Return [X, Y] of the center of cell containing provided text 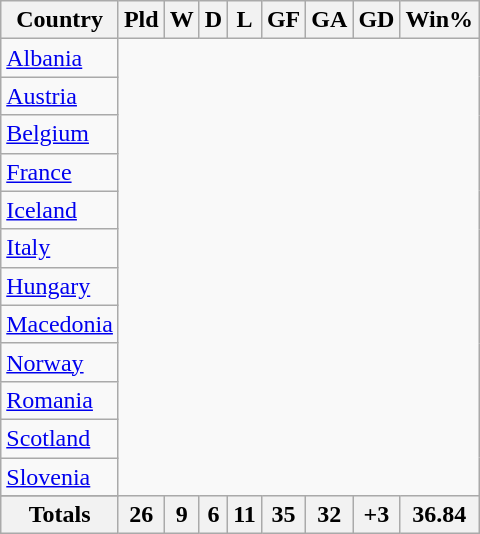
L [245, 20]
36.84 [440, 515]
+3 [376, 515]
GF [283, 20]
W [182, 20]
Macedonia [60, 324]
Albania [60, 58]
GA [330, 20]
Hungary [60, 286]
Totals [60, 515]
D [213, 20]
Norway [60, 362]
Italy [60, 248]
11 [245, 515]
GD [376, 20]
32 [330, 515]
35 [283, 515]
Austria [60, 96]
Iceland [60, 210]
Belgium [60, 134]
Scotland [60, 438]
Pld [141, 20]
6 [213, 515]
Win% [440, 20]
France [60, 172]
9 [182, 515]
Slovenia [60, 477]
Romania [60, 400]
Country [60, 20]
26 [141, 515]
